Scan for the cell matching the given text and deliver its [X, Y] coordinate at center. 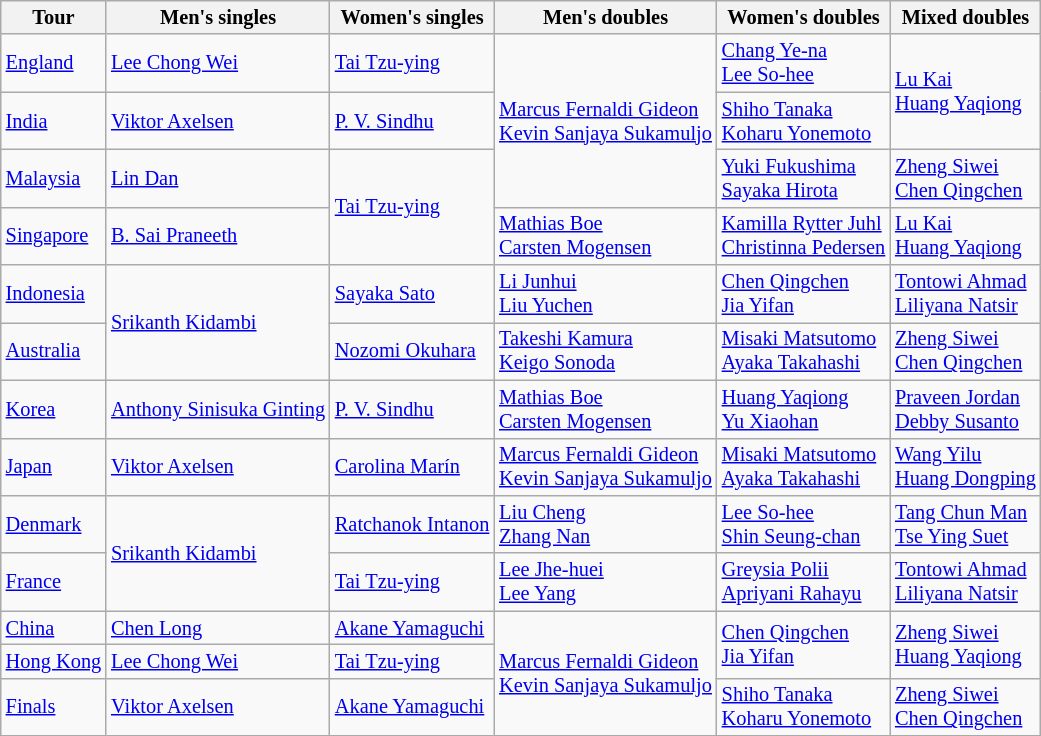
Zheng Siwei Huang Yaqiong [966, 644]
Hong Kong [54, 661]
India [54, 121]
Indonesia [54, 294]
Tang Chun Man Tse Ying Suet [966, 524]
Japan [54, 467]
France [54, 582]
Yuki Fukushima Sayaka Hirota [804, 178]
Singapore [54, 236]
Chen Long [218, 628]
Praveen Jordan Debby Susanto [966, 409]
Anthony Sinisuka Ginting [218, 409]
Tour [54, 17]
Lee So-hee Shin Seung-chan [804, 524]
Denmark [54, 524]
Huang Yaqiong Yu Xiaohan [804, 409]
Women's doubles [804, 17]
Malaysia [54, 178]
Finals [54, 707]
Men's doubles [606, 17]
Lin Dan [218, 178]
England [54, 63]
China [54, 628]
Nozomi Okuhara [412, 351]
B. Sai Praneeth [218, 236]
Takeshi Kamura Keigo Sonoda [606, 351]
Greysia Polii Apriyani Rahayu [804, 582]
Kamilla Rytter Juhl Christinna Pedersen [804, 236]
Australia [54, 351]
Korea [54, 409]
Mixed doubles [966, 17]
Lee Jhe-huei Lee Yang [606, 582]
Men's singles [218, 17]
Liu Cheng Zhang Nan [606, 524]
Carolina Marín [412, 467]
Wang Yilu Huang Dongping [966, 467]
Li Junhui Liu Yuchen [606, 294]
Sayaka Sato [412, 294]
Women's singles [412, 17]
Chang Ye-na Lee So-hee [804, 63]
Ratchanok Intanon [412, 524]
